Identify which cell holds the provided text, then report its [X, Y] central coordinate. 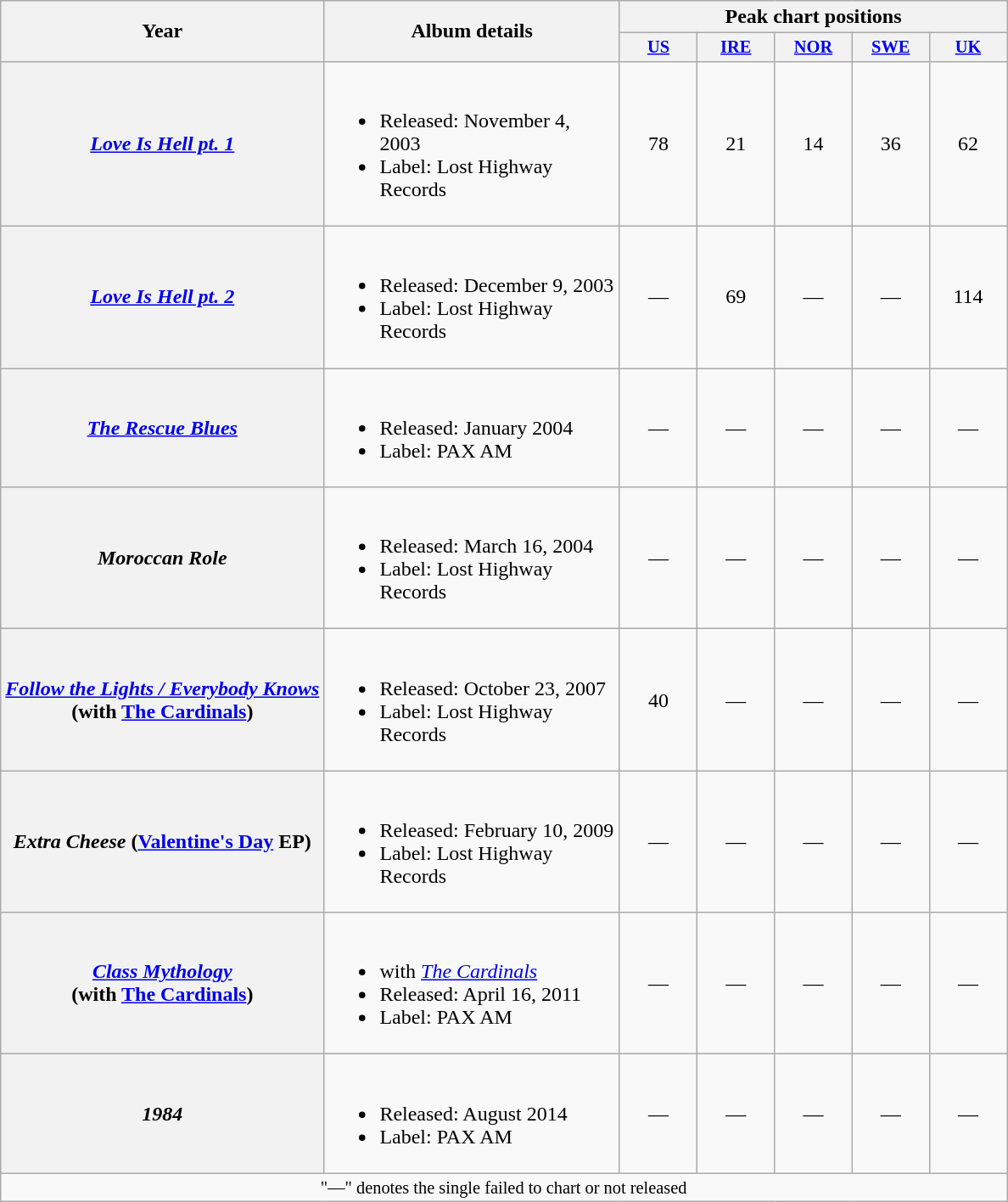
Moroccan Role [163, 559]
40 [658, 699]
Released: November 4, 2003Label: Lost Highway Records [472, 143]
Love Is Hell pt. 2 [163, 297]
Released: December 9, 2003Label: Lost Highway Records [472, 297]
1984 [163, 1114]
SWE [891, 48]
Love Is Hell pt. 1 [163, 143]
78 [658, 143]
21 [736, 143]
US [658, 48]
Released: October 23, 2007Label: Lost Highway Records [472, 699]
Follow the Lights / Everybody Knows(with The Cardinals) [163, 699]
Extra Cheese (Valentine's Day EP) [163, 842]
IRE [736, 48]
with The CardinalsReleased: April 16, 2011Label: PAX AM [472, 983]
Class Mythology(with The Cardinals) [163, 983]
Peak chart positions [813, 17]
Released: February 10, 2009Label: Lost Highway Records [472, 842]
Released: August 2014Label: PAX AM [472, 1114]
UK [967, 48]
Album details [472, 31]
Year [163, 31]
NOR [813, 48]
Released: January 2004Label: PAX AM [472, 428]
114 [967, 297]
62 [967, 143]
"—" denotes the single failed to chart or not released [504, 1188]
14 [813, 143]
Released: March 16, 2004Label: Lost Highway Records [472, 559]
36 [891, 143]
The Rescue Blues [163, 428]
69 [736, 297]
